From the cell containing the given text, extract its center point as [x, y] coordinate. 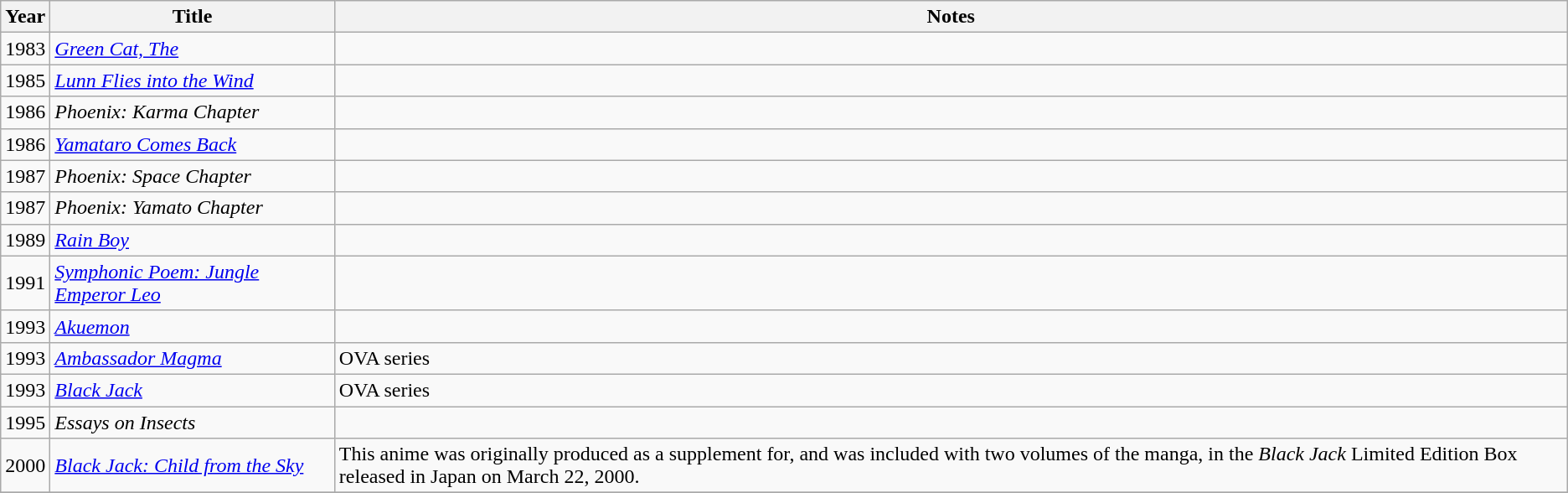
1995 [25, 422]
Year [25, 17]
Akuemon [193, 326]
Green Cat, The [193, 49]
Phoenix: Space Chapter [193, 176]
Lunn Flies into the Wind [193, 80]
Phoenix: Yamato Chapter [193, 208]
Yamataro Comes Back [193, 144]
Rain Boy [193, 240]
2000 [25, 466]
Black Jack [193, 390]
1989 [25, 240]
Title [193, 17]
Black Jack: Child from the Sky [193, 466]
Phoenix: Karma Chapter [193, 112]
1991 [25, 283]
Notes [951, 17]
1985 [25, 80]
Ambassador Magma [193, 358]
Essays on Insects [193, 422]
Symphonic Poem: Jungle Emperor Leo [193, 283]
1983 [25, 49]
